Locate the cell with the specified text and output its [X, Y] center coordinate. 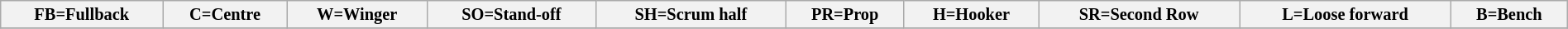
SR=Second Row [1140, 14]
FB=Fullback [82, 14]
H=Hooker [971, 14]
C=Centre [225, 14]
PR=Prop [845, 14]
SO=Stand-off [511, 14]
B=Bench [1508, 14]
L=Loose forward [1346, 14]
W=Winger [357, 14]
SH=Scrum half [691, 14]
